Return the (x, y) coordinate for the center point of the cell that contains the specified text.  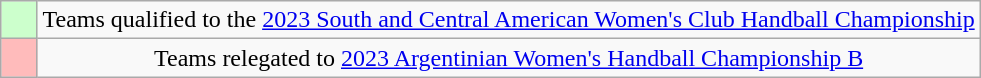
Teams qualified to the 2023 South and Central American Women's Club Handball Championship (508, 20)
Teams relegated to 2023 Argentinian Women's Handball Championship B (508, 58)
